From the cell containing the given text, extract its center point as (X, Y) coordinate. 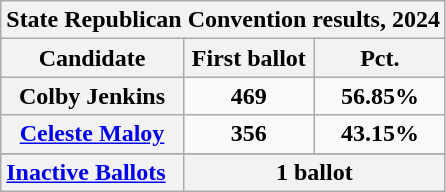
State Republican Convention results, 2024 (224, 20)
43.15% (380, 134)
Celeste Maloy (92, 134)
First ballot (248, 58)
469 (248, 96)
Candidate (92, 58)
1 ballot (314, 172)
56.85% (380, 96)
Pct. (380, 58)
Colby Jenkins (92, 96)
Inactive Ballots (92, 172)
356 (248, 134)
